Return the [X, Y] coordinate for the center point of the cell that contains the specified text.  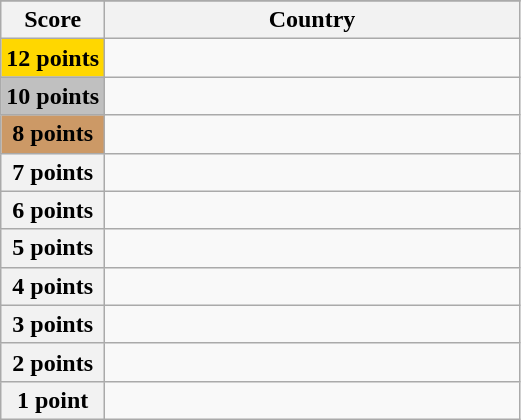
7 points [53, 172]
Score [53, 20]
1 point [53, 400]
10 points [53, 96]
2 points [53, 362]
5 points [53, 248]
Country [312, 20]
6 points [53, 210]
12 points [53, 58]
8 points [53, 134]
3 points [53, 324]
4 points [53, 286]
